Return the [X, Y] coordinate for the center point of the cell that contains the specified text.  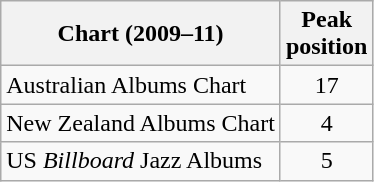
5 [326, 161]
Peakposition [326, 34]
New Zealand Albums Chart [141, 123]
Chart (2009–11) [141, 34]
Australian Albums Chart [141, 85]
17 [326, 85]
US Billboard Jazz Albums [141, 161]
4 [326, 123]
